Capture the cell that displays the provided text and extract its (X, Y) central coordinate. 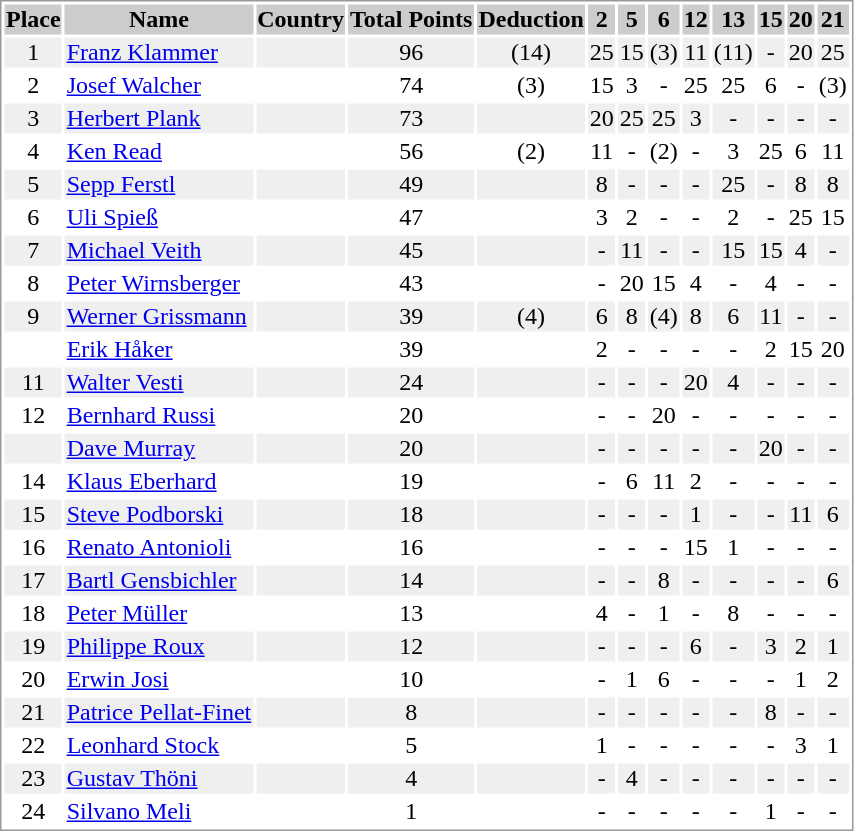
96 (410, 53)
Sepp Ferstl (159, 185)
56 (410, 151)
Herbert Plank (159, 119)
7 (33, 251)
Country (301, 19)
Josef Walcher (159, 85)
Dave Murray (159, 449)
45 (410, 251)
Patrice Pellat-Finet (159, 713)
Peter Müller (159, 613)
Uli Spieß (159, 217)
10 (410, 679)
47 (410, 217)
Ken Read (159, 151)
74 (410, 85)
43 (410, 283)
73 (410, 119)
Peter Wirnsberger (159, 283)
Walter Vesti (159, 383)
Deduction (531, 19)
9 (33, 317)
Gustav Thöni (159, 779)
Klaus Eberhard (159, 481)
Erwin Josi (159, 679)
Leonhard Stock (159, 745)
(11) (733, 53)
Steve Podborski (159, 515)
Silvano Meli (159, 811)
Franz Klammer (159, 53)
17 (33, 581)
Werner Grissmann (159, 317)
Name (159, 19)
Place (33, 19)
Michael Veith (159, 251)
22 (33, 745)
Total Points (410, 19)
Bartl Gensbichler (159, 581)
Renato Antonioli (159, 547)
23 (33, 779)
49 (410, 185)
Erik Håker (159, 349)
Philippe Roux (159, 647)
(14) (531, 53)
Bernhard Russi (159, 415)
